Identify which cell holds the provided text, then report its (x, y) central coordinate. 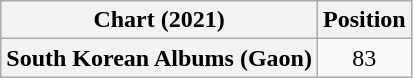
Position (364, 20)
83 (364, 58)
South Korean Albums (Gaon) (160, 58)
Chart (2021) (160, 20)
